Return [X, Y] of the center of cell containing provided text 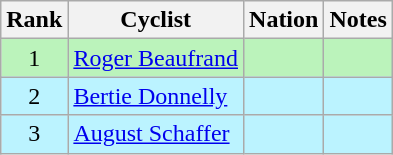
August Schaffer [156, 134]
Nation [284, 20]
Bertie Donnelly [156, 96]
Notes [358, 20]
Cyclist [156, 20]
2 [34, 96]
3 [34, 134]
Rank [34, 20]
1 [34, 58]
Roger Beaufrand [156, 58]
